Determine the (X, Y) coordinate at the center of the cell enclosing the given text.  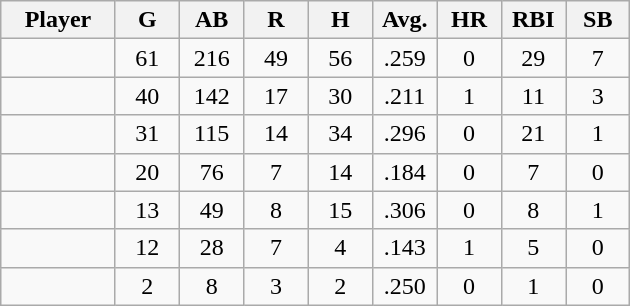
H (340, 20)
.306 (404, 210)
115 (211, 134)
29 (533, 58)
21 (533, 134)
28 (211, 248)
15 (340, 210)
.211 (404, 96)
SB (598, 20)
5 (533, 248)
Avg. (404, 20)
31 (147, 134)
AB (211, 20)
R (276, 20)
11 (533, 96)
Player (58, 20)
56 (340, 58)
13 (147, 210)
.259 (404, 58)
30 (340, 96)
34 (340, 134)
76 (211, 172)
.250 (404, 286)
.296 (404, 134)
HR (469, 20)
12 (147, 248)
20 (147, 172)
216 (211, 58)
142 (211, 96)
17 (276, 96)
40 (147, 96)
61 (147, 58)
.143 (404, 248)
G (147, 20)
4 (340, 248)
.184 (404, 172)
RBI (533, 20)
